From the cell containing the given text, extract its center point as [x, y] coordinate. 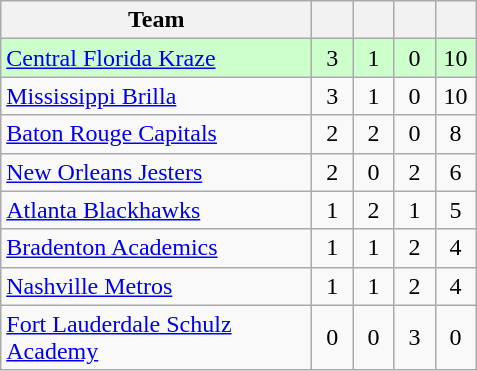
New Orleans Jesters [156, 172]
Team [156, 20]
Central Florida Kraze [156, 58]
Nashville Metros [156, 286]
8 [456, 134]
Fort Lauderdale Schulz Academy [156, 338]
6 [456, 172]
Mississippi Brilla [156, 96]
5 [456, 210]
Atlanta Blackhawks [156, 210]
Bradenton Academics [156, 248]
Baton Rouge Capitals [156, 134]
